Find where the given text appears and provide that cell's center as (X, Y) coordinate. 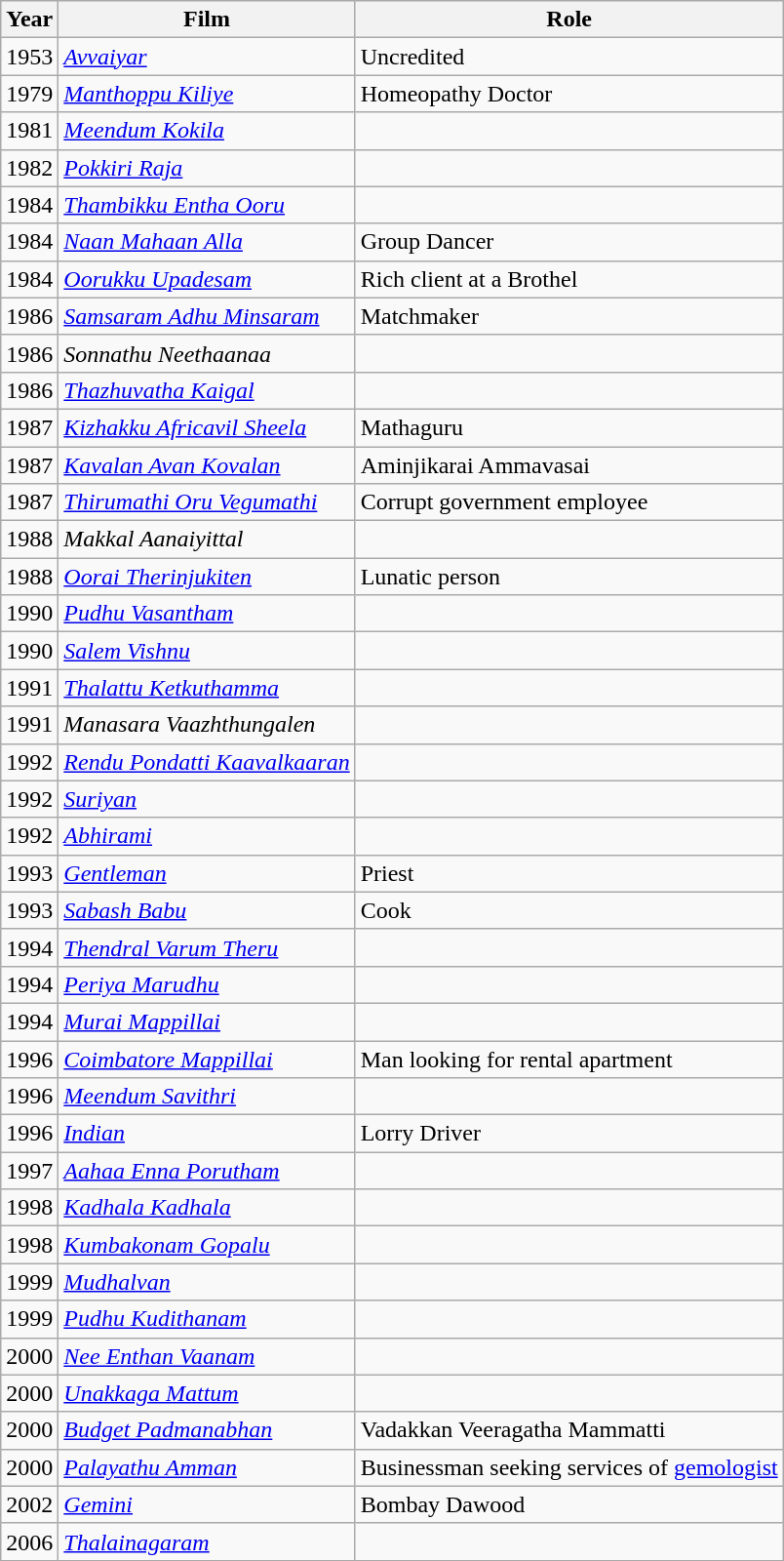
Palayathu Amman (207, 1467)
Oorukku Upadesam (207, 279)
Coimbatore Mappillai (207, 1059)
1953 (29, 57)
Businessman seeking services of gemologist (569, 1467)
Meendum Kokila (207, 131)
1997 (29, 1171)
Lorry Driver (569, 1134)
Man looking for rental apartment (569, 1059)
Thendral Varum Theru (207, 947)
Homeopathy Doctor (569, 94)
Budget Padmanabhan (207, 1430)
Film (207, 20)
Priest (569, 873)
Rendu Pondatti Kaavalkaaran (207, 762)
Aahaa Enna Porutham (207, 1171)
Sabash Babu (207, 910)
Meendum Savithri (207, 1097)
Manasara Vaazhthungalen (207, 725)
Gemini (207, 1504)
Matchmaker (569, 316)
Unakkaga Mattum (207, 1393)
Uncredited (569, 57)
Abhirami (207, 836)
Vadakkan Veeragatha Mammatti (569, 1430)
Murai Mappillai (207, 1021)
Manthoppu Kiliye (207, 94)
Year (29, 20)
Nee Enthan Vaanam (207, 1356)
Salem Vishnu (207, 651)
Mathaguru (569, 427)
Samsaram Adhu Minsaram (207, 316)
1979 (29, 94)
Thalattu Ketkuthamma (207, 688)
Cook (569, 910)
Oorai Therinjukiten (207, 577)
1981 (29, 131)
Rich client at a Brothel (569, 279)
Kizhakku Africavil Sheela (207, 427)
Thambikku Entha Ooru (207, 205)
Kavalan Avan Kovalan (207, 465)
Makkal Aanaiyittal (207, 540)
Kadhala Kadhala (207, 1208)
Thazhuvatha Kaigal (207, 390)
Mudhalvan (207, 1282)
Sonnathu Neethaanaa (207, 353)
2006 (29, 1541)
Group Dancer (569, 242)
Thalainagaram (207, 1541)
Aminjikarai Ammavasai (569, 465)
Bombay Dawood (569, 1504)
Avvaiyar (207, 57)
1982 (29, 168)
Gentleman (207, 873)
2002 (29, 1504)
Indian (207, 1134)
Pokkiri Raja (207, 168)
Lunatic person (569, 577)
Suriyan (207, 799)
Periya Marudhu (207, 984)
Corrupt government employee (569, 502)
Naan Mahaan Alla (207, 242)
Pudhu Vasantham (207, 614)
Pudhu Kudithanam (207, 1319)
Thirumathi Oru Vegumathi (207, 502)
Kumbakonam Gopalu (207, 1245)
Role (569, 20)
